Capture the cell that displays the provided text and extract its [X, Y] central coordinate. 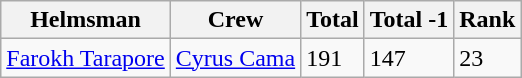
Crew [235, 20]
147 [409, 58]
Helmsman [86, 20]
Total -1 [409, 20]
Rank [488, 20]
Farokh Tarapore [86, 58]
23 [488, 58]
191 [333, 58]
Cyrus Cama [235, 58]
Total [333, 20]
